Scan for the cell matching the given text and deliver its (x, y) coordinate at center. 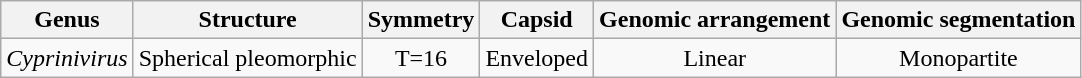
Capsid (537, 20)
Linear (715, 58)
Spherical pleomorphic (248, 58)
Genomic arrangement (715, 20)
Enveloped (537, 58)
T=16 (421, 58)
Genus (67, 20)
Monopartite (958, 58)
Symmetry (421, 20)
Structure (248, 20)
Cyprinivirus (67, 58)
Genomic segmentation (958, 20)
